For the text-containing cell, return its midpoint in (x, y) coordinate format. 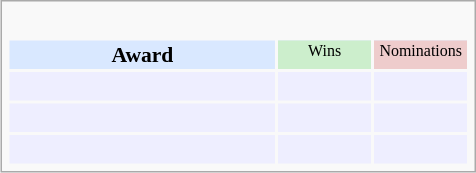
Award (143, 54)
Wins (324, 54)
Nominations (420, 54)
